For the text-containing cell, return its midpoint in (x, y) coordinate format. 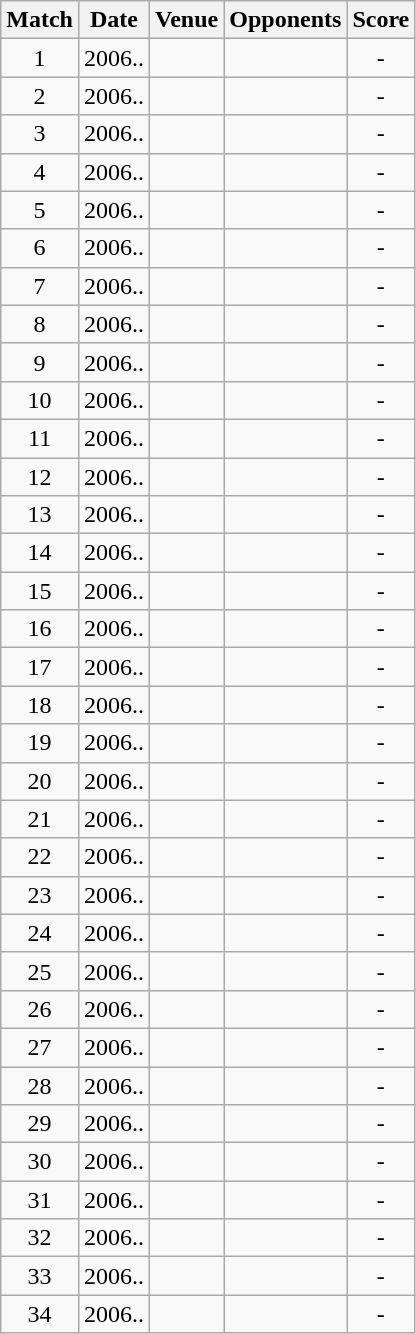
11 (40, 438)
2 (40, 96)
22 (40, 857)
3 (40, 134)
16 (40, 629)
19 (40, 743)
12 (40, 477)
20 (40, 781)
31 (40, 1200)
25 (40, 971)
29 (40, 1124)
7 (40, 286)
18 (40, 705)
Match (40, 20)
10 (40, 400)
26 (40, 1009)
Score (381, 20)
6 (40, 248)
17 (40, 667)
33 (40, 1276)
24 (40, 933)
Opponents (286, 20)
32 (40, 1238)
9 (40, 362)
4 (40, 172)
13 (40, 515)
30 (40, 1162)
23 (40, 895)
1 (40, 58)
27 (40, 1047)
14 (40, 553)
8 (40, 324)
28 (40, 1085)
15 (40, 591)
5 (40, 210)
Date (114, 20)
21 (40, 819)
34 (40, 1314)
Venue (187, 20)
